Capture the cell that displays the provided text and extract its [x, y] central coordinate. 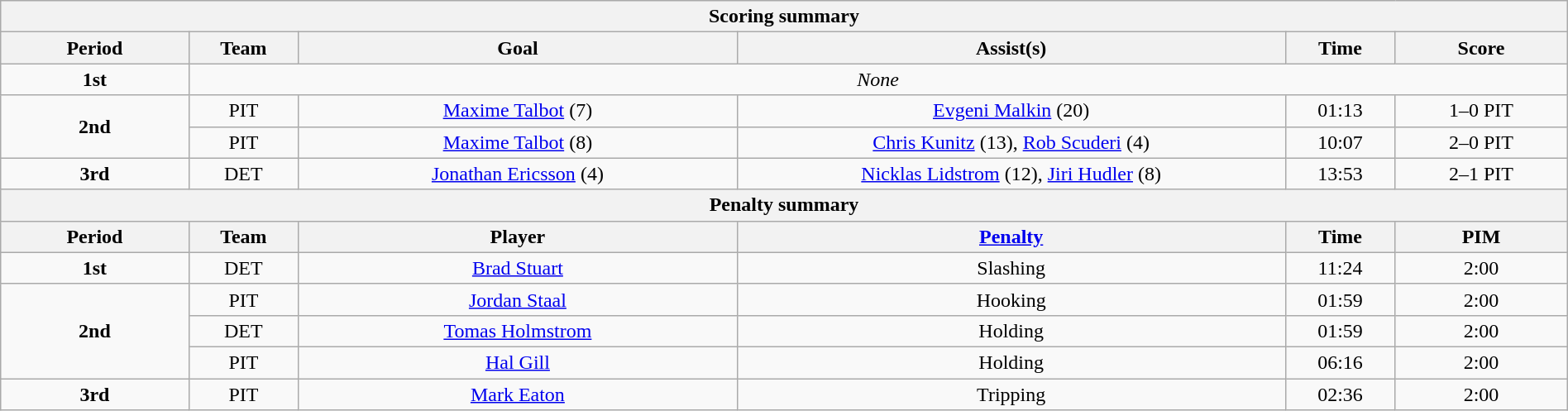
Hooking [1011, 299]
Mark Eaton [518, 394]
Penalty [1011, 237]
Penalty summary [784, 205]
Nicklas Lidstrom (12), Jiri Hudler (8) [1011, 174]
Goal [518, 48]
Score [1481, 48]
Maxime Talbot (7) [518, 111]
Assist(s) [1011, 48]
10:07 [1340, 142]
06:16 [1340, 362]
02:36 [1340, 394]
Tripping [1011, 394]
13:53 [1340, 174]
01:13 [1340, 111]
Scoring summary [784, 17]
Brad Stuart [518, 268]
2–0 PIT [1481, 142]
Hal Gill [518, 362]
Player [518, 237]
11:24 [1340, 268]
Jonathan Ericsson (4) [518, 174]
Slashing [1011, 268]
Evgeni Malkin (20) [1011, 111]
Tomas Holmstrom [518, 331]
Chris Kunitz (13), Rob Scuderi (4) [1011, 142]
PIM [1481, 237]
1–0 PIT [1481, 111]
Jordan Staal [518, 299]
None [878, 79]
Maxime Talbot (8) [518, 142]
2–1 PIT [1481, 174]
